Provide the (x, y) coordinate of the cell's center where the given text is located.  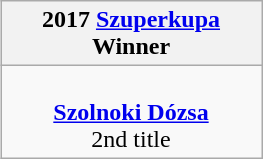
Szolnoki Dózsa2nd title (130, 112)
2017 SzuperkupaWinner (130, 34)
